Pinpoint the cell where the given text exists, returning its [x, y] midpoint coordinate. 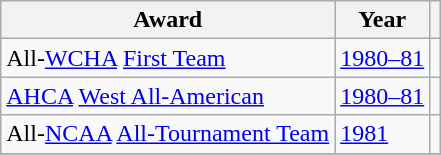
Award [168, 20]
Year [382, 20]
All-NCAA All-Tournament Team [168, 134]
AHCA West All-American [168, 96]
1981 [382, 134]
All-WCHA First Team [168, 58]
